Return [X, Y] of the center of cell containing provided text 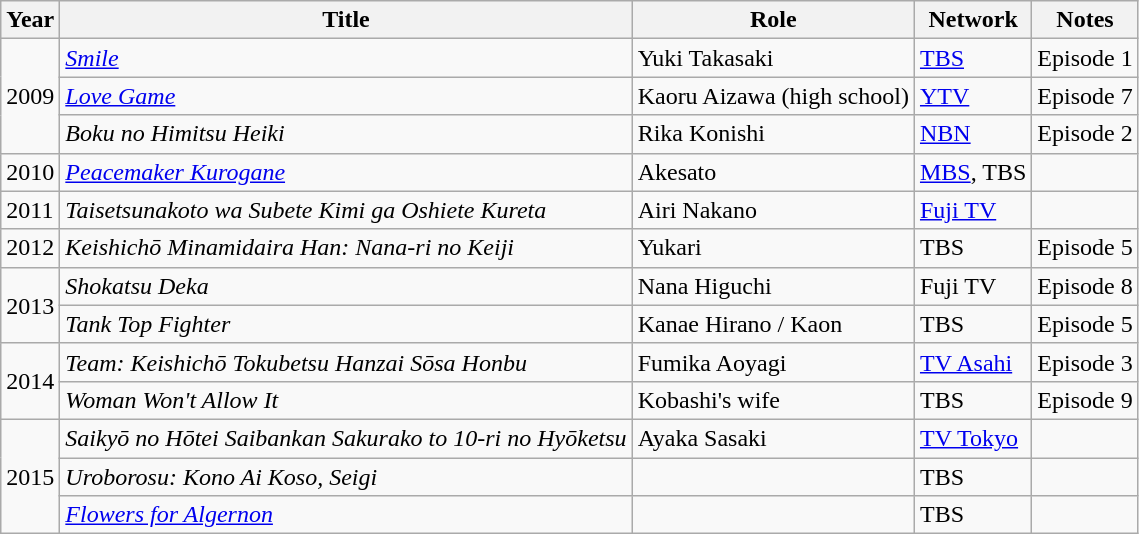
2012 [30, 248]
Episode 8 [1085, 286]
2010 [30, 172]
Flowers for Algernon [346, 515]
2011 [30, 210]
Yuki Takasaki [773, 58]
Woman Won't Allow It [346, 400]
NBN [972, 134]
Boku no Himitsu Heiki [346, 134]
Kobashi's wife [773, 400]
Kaoru Aizawa (high school) [773, 96]
2015 [30, 476]
Kanae Hirano / Kaon [773, 324]
Smile [346, 58]
Title [346, 20]
2013 [30, 305]
Episode 7 [1085, 96]
Taisetsunakoto wa Subete Kimi ga Oshiete Kureta [346, 210]
Love Game [346, 96]
Fumika Aoyagi [773, 362]
TV Asahi [972, 362]
Saikyō no Hōtei Saibankan Sakurako to 10-ri no Hyōketsu [346, 438]
Episode 9 [1085, 400]
Peacemaker Kurogane [346, 172]
Akesato [773, 172]
Airi Nakano [773, 210]
TV Tokyo [972, 438]
Team: Keishichō Tokubetsu Hanzai Sōsa Honbu [346, 362]
2014 [30, 381]
Role [773, 20]
Year [30, 20]
MBS, TBS [972, 172]
YTV [972, 96]
Episode 2 [1085, 134]
Yukari [773, 248]
Notes [1085, 20]
Ayaka Sasaki [773, 438]
Tank Top Fighter [346, 324]
Keishichō Minamidaira Han: Nana-ri no Keiji [346, 248]
2009 [30, 96]
Shokatsu Deka [346, 286]
Nana Higuchi [773, 286]
Episode 1 [1085, 58]
Episode 3 [1085, 362]
Network [972, 20]
Uroborosu: Kono Ai Koso, Seigi [346, 477]
Rika Konishi [773, 134]
